Find where the given text appears and provide that cell's center as [x, y] coordinate. 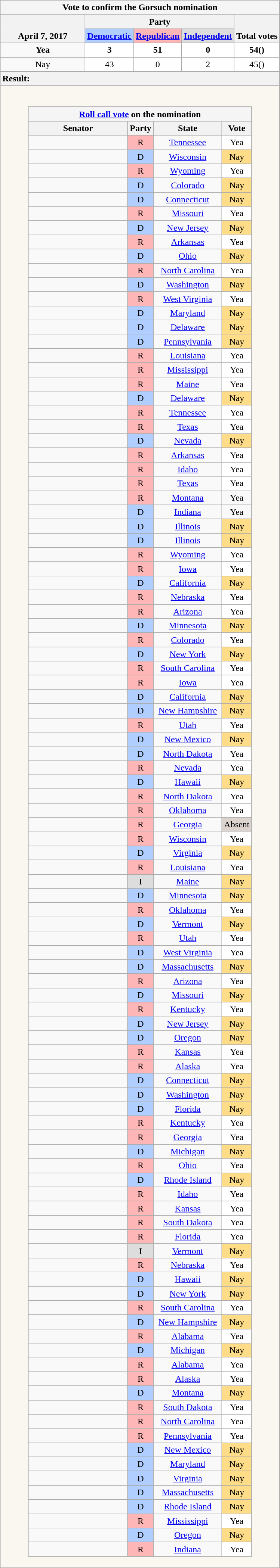
State [188, 128]
Total votes [257, 29]
Roll call vote on the nomination [140, 114]
2 [208, 64]
Absent [237, 825]
Democratic [110, 36]
43 [110, 64]
Vote to confirm the Gorsuch nomination [140, 7]
Republican [157, 36]
April 7, 2017 [43, 29]
54() [257, 50]
51 [157, 50]
Result: [140, 78]
Independent [208, 36]
Senator [78, 128]
45() [257, 64]
Vote [237, 128]
3 [110, 50]
